Scan for the cell matching the given text and deliver its (X, Y) coordinate at center. 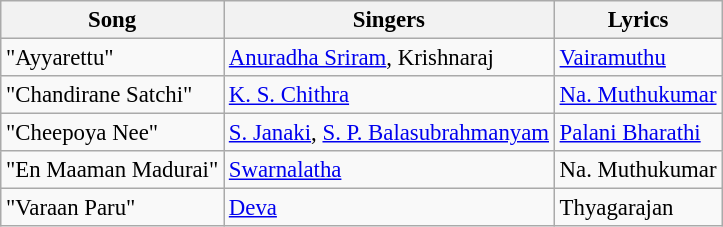
Lyrics (638, 20)
"Cheepoya Nee" (112, 133)
S. Janaki, S. P. Balasubrahmanyam (390, 133)
Vairamuthu (638, 58)
Anuradha Sriram, Krishnaraj (390, 58)
"En Maaman Madurai" (112, 170)
"Ayyarettu" (112, 58)
Deva (390, 208)
Swarnalatha (390, 170)
"Chandirane Satchi" (112, 95)
"Varaan Paru" (112, 208)
Thyagarajan (638, 208)
Singers (390, 20)
K. S. Chithra (390, 95)
Song (112, 20)
Palani Bharathi (638, 133)
